From the cell containing the given text, extract its center point as [x, y] coordinate. 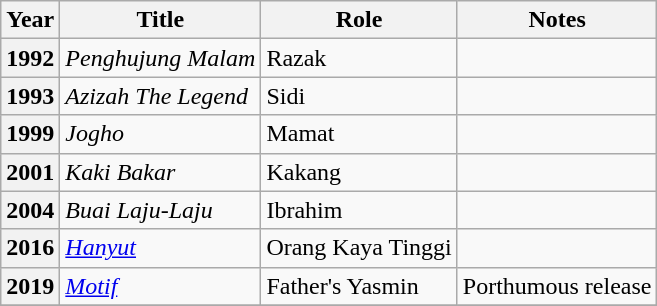
Father's Yasmin [359, 286]
1993 [30, 96]
Orang Kaya Tinggi [359, 248]
Hanyut [160, 248]
Porthumous release [557, 286]
1999 [30, 134]
Year [30, 20]
Mamat [359, 134]
Kaki Bakar [160, 172]
Notes [557, 20]
Title [160, 20]
2016 [30, 248]
Sidi [359, 96]
Motif [160, 286]
Ibrahim [359, 210]
Azizah The Legend [160, 96]
Razak [359, 58]
Kakang [359, 172]
Role [359, 20]
2004 [30, 210]
1992 [30, 58]
Penghujung Malam [160, 58]
2001 [30, 172]
Jogho [160, 134]
Buai Laju-Laju [160, 210]
2019 [30, 286]
